Locate the cell with the specified text and output its [X, Y] center coordinate. 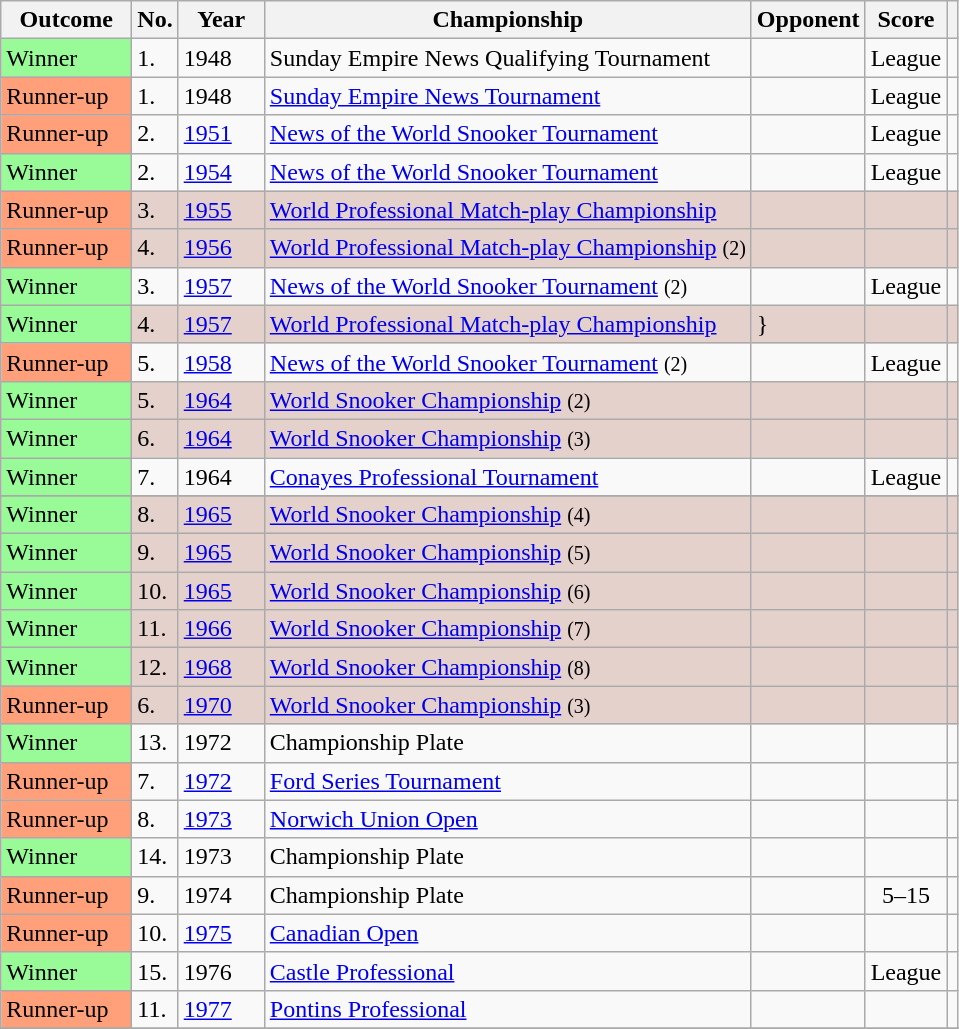
Ford Series Tournament [508, 781]
Championship [508, 20]
Outcome [66, 20]
World Snooker Championship (4) [508, 515]
Sunday Empire News Tournament [508, 96]
Norwich Union Open [508, 819]
1976 [221, 971]
Year [221, 20]
1970 [221, 705]
1951 [221, 134]
Score [906, 20]
World Snooker Championship (2) [508, 400]
World Snooker Championship (8) [508, 667]
Sunday Empire News Qualifying Tournament [508, 58]
1977 [221, 1009]
No. [155, 20]
Canadian Open [508, 933]
Castle Professional [508, 971]
Pontins Professional [508, 1009]
World Snooker Championship (5) [508, 553]
15. [155, 971]
Opponent [808, 20]
1956 [221, 248]
1966 [221, 629]
1974 [221, 895]
1958 [221, 362]
World Snooker Championship (7) [508, 629]
1975 [221, 933]
} [808, 324]
12. [155, 667]
1968 [221, 667]
World Snooker Championship (6) [508, 591]
Conayes Professional Tournament [508, 477]
14. [155, 857]
13. [155, 743]
1955 [221, 210]
World Professional Match-play Championship (2) [508, 248]
5–15 [906, 895]
1954 [221, 172]
